Identify which cell holds the provided text, then report its (X, Y) central coordinate. 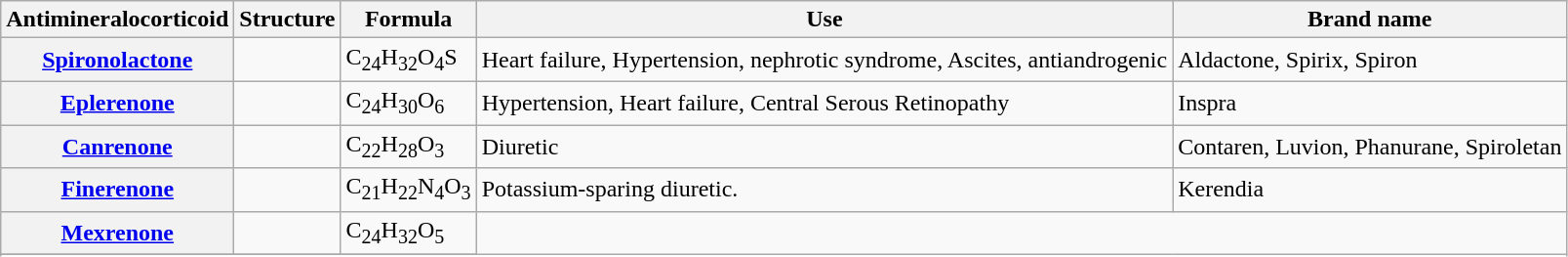
Structure (287, 20)
C24H30O6 (408, 103)
C22H28O3 (408, 147)
Antimineralocorticoid (117, 20)
C21H22N4O3 (408, 190)
C24H32O4S (408, 60)
Heart failure, Hypertension, nephrotic syndrome, Ascites, antiandrogenic (824, 60)
Finerenone (117, 190)
Formula (408, 20)
Kerendia (1370, 190)
Inspra (1370, 103)
Use (824, 20)
Hypertension, Heart failure, Central Serous Retinopathy (824, 103)
Brand name (1370, 20)
Contaren, Luvion, Phanurane, Spiroletan (1370, 147)
C24H32O5 (408, 233)
Eplerenone (117, 103)
Canrenone (117, 147)
Diuretic (824, 147)
Mexrenone (117, 233)
Potassium-sparing diuretic. (824, 190)
Aldactone, Spirix, Spiron (1370, 60)
Spironolactone (117, 60)
